Return (X, Y) of the center of cell containing provided text 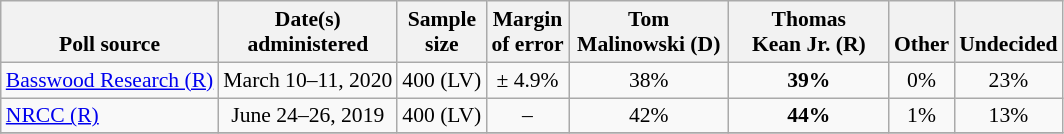
0% (922, 80)
± 4.9% (527, 80)
Undecided (1008, 32)
Other (922, 32)
NRCC (R) (110, 116)
42% (649, 116)
March 10–11, 2020 (308, 80)
13% (1008, 116)
Basswood Research (R) (110, 80)
ThomasKean Jr. (R) (809, 32)
44% (809, 116)
38% (649, 80)
Samplesize (442, 32)
Poll source (110, 32)
Date(s)administered (308, 32)
39% (809, 80)
1% (922, 116)
23% (1008, 80)
Marginof error (527, 32)
June 24–26, 2019 (308, 116)
TomMalinowski (D) (649, 32)
– (527, 116)
